Identify which cell holds the provided text, then report its (x, y) central coordinate. 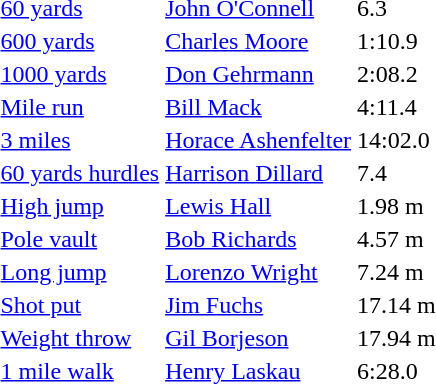
Gil Borjeson (258, 338)
Harrison Dillard (258, 173)
Horace Ashenfelter (258, 140)
Charles Moore (258, 41)
Jim Fuchs (258, 305)
Bill Mack (258, 107)
Lorenzo Wright (258, 272)
Bob Richards (258, 239)
Lewis Hall (258, 206)
Don Gehrmann (258, 74)
